Return [x, y] of the center of cell containing provided text 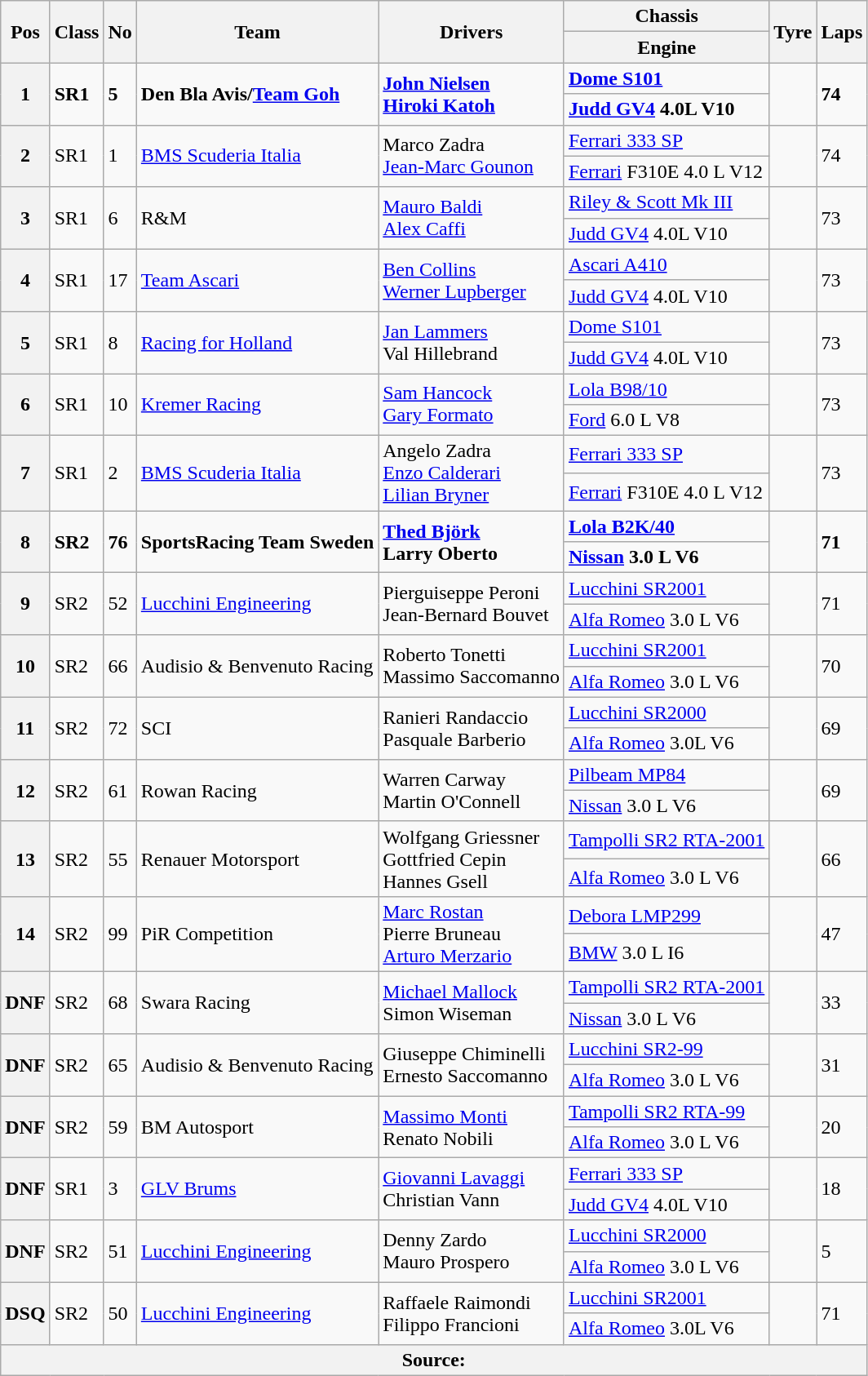
68 [120, 1002]
Marc Rostan Pierre Bruneau Arturo Merzario [472, 934]
31 [842, 1065]
50 [120, 1313]
33 [842, 1002]
John Nielsen Hiroki Katoh [472, 94]
14 [25, 934]
Racing for Holland [257, 342]
Den Bla Avis/Team Goh [257, 94]
Angelo Zadra Enzo Calderari Lilian Bryner [472, 473]
70 [842, 666]
Ben Collins Werner Lupberger [472, 280]
17 [120, 280]
Mauro Baldi Alex Caffi [472, 218]
Class [77, 32]
Pos [25, 32]
Tampolli SR2 RTA-99 [666, 1112]
72 [120, 728]
61 [120, 790]
Rowan Racing [257, 790]
DSQ [25, 1313]
7 [25, 473]
Ascari A410 [666, 264]
Pilbeam MP84 [666, 775]
Team Ascari [257, 280]
Lola B2K/40 [666, 526]
Debora LMP299 [666, 915]
Engine [666, 47]
52 [120, 604]
BM Autosport [257, 1127]
Wolfgang Griessner Gottfried Cepin Hannes Gsell [472, 859]
18 [842, 1189]
Ford 6.0 L V8 [666, 420]
Kremer Racing [257, 405]
Laps [842, 32]
Roberto Tonetti Massimo Saccomanno [472, 666]
Lola B98/10 [666, 389]
76 [120, 542]
SCI [257, 728]
SportsRacing Team Sweden [257, 542]
Warren Carway Martin O'Connell [472, 790]
PiR Competition [257, 934]
47 [842, 934]
13 [25, 859]
Thed Björk Larry Oberto [472, 542]
59 [120, 1127]
Sam Hancock Gary Formato [472, 405]
Lucchini SR2-99 [666, 1050]
Michael Mallock Simon Wiseman [472, 1002]
12 [25, 790]
20 [842, 1127]
Giovanni Lavaggi Christian Vann [472, 1189]
No [120, 32]
Pierguiseppe Peroni Jean-Bernard Bouvet [472, 604]
Raffaele Raimondi Filippo Francioni [472, 1313]
Team [257, 32]
Swara Racing [257, 1002]
Riley & Scott Mk III [666, 202]
55 [120, 859]
Source: [434, 1360]
GLV Brums [257, 1189]
9 [25, 604]
BMW 3.0 L I6 [666, 952]
Denny Zardo Mauro Prospero [472, 1251]
Chassis [666, 16]
Renauer Motorsport [257, 859]
65 [120, 1065]
99 [120, 934]
Giuseppe Chiminelli Ernesto Saccomanno [472, 1065]
Massimo Monti Renato Nobili [472, 1127]
R&M [257, 218]
Jan Lammers Val Hillebrand [472, 342]
51 [120, 1251]
Drivers [472, 32]
11 [25, 728]
Tyre [793, 32]
4 [25, 280]
Marco Zadra Jean-Marc Gounon [472, 156]
Ranieri Randaccio Pasquale Barberio [472, 728]
